For the text-containing cell, return its midpoint in [X, Y] coordinate format. 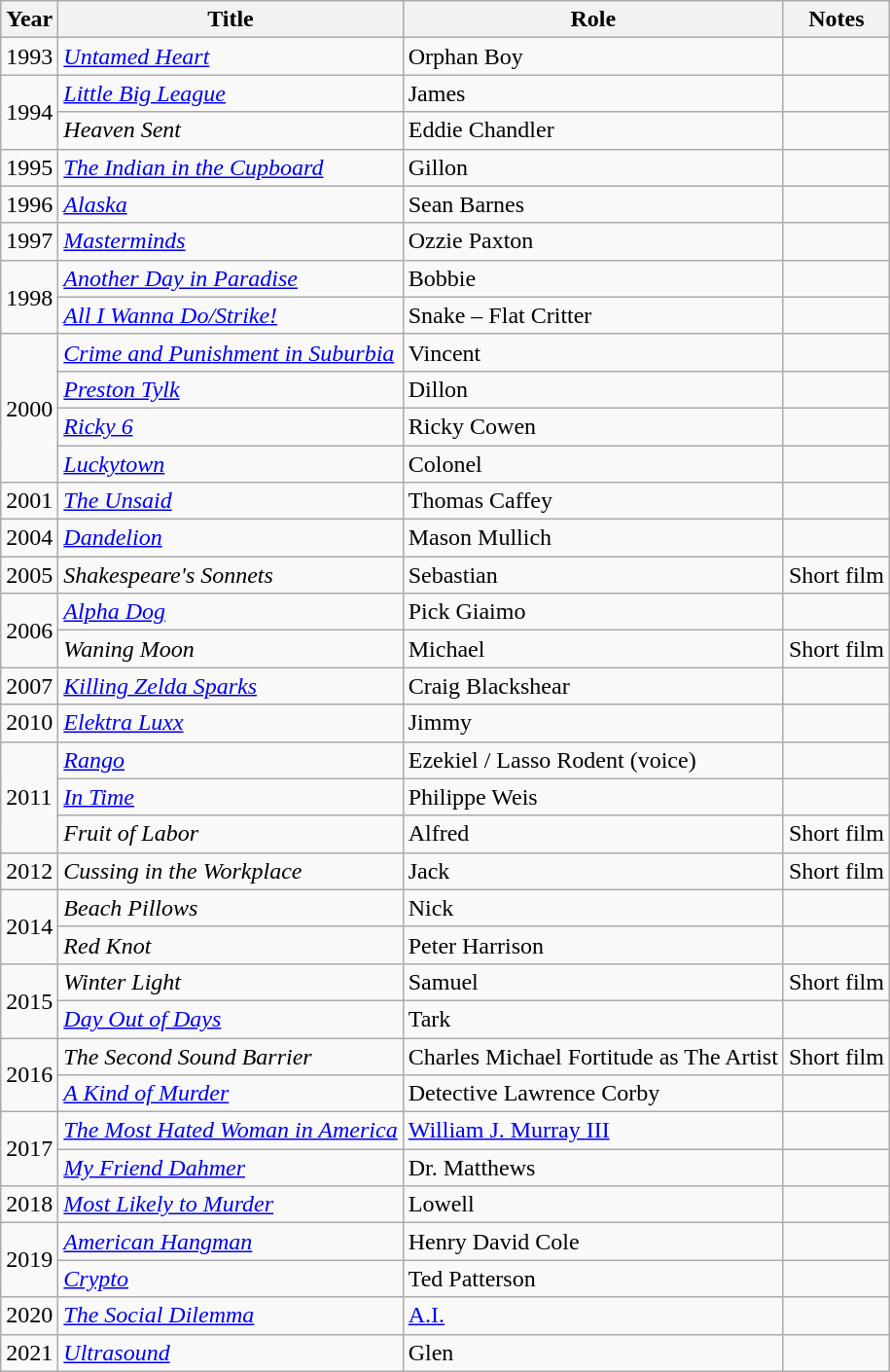
2006 [29, 631]
Vincent [593, 352]
Elektra Luxx [231, 723]
2012 [29, 871]
The Unsaid [231, 501]
Nick [593, 908]
1995 [29, 167]
The Indian in the Cupboard [231, 167]
A.I. [593, 1316]
2000 [29, 408]
1997 [29, 241]
Dandelion [231, 538]
2004 [29, 538]
Mason Mullich [593, 538]
Masterminds [231, 241]
2016 [29, 1074]
Most Likely to Murder [231, 1205]
Glen [593, 1353]
Sean Barnes [593, 204]
Rango [231, 760]
2020 [29, 1316]
Waning Moon [231, 649]
2005 [29, 575]
Another Day in Paradise [231, 278]
Day Out of Days [231, 1019]
Lowell [593, 1205]
American Hangman [231, 1242]
Alpha Dog [231, 612]
Crime and Punishment in Suburbia [231, 352]
Michael [593, 649]
The Second Sound Barrier [231, 1056]
A Kind of Murder [231, 1094]
2014 [29, 926]
All I Wanna Do/Strike! [231, 315]
Orphan Boy [593, 56]
2007 [29, 686]
Heaven Sent [231, 130]
2015 [29, 1000]
Snake – Flat Critter [593, 315]
Ultrasound [231, 1353]
Notes [837, 19]
Pick Giaimo [593, 612]
Fruit of Labor [231, 834]
2017 [29, 1149]
Henry David Cole [593, 1242]
Dr. Matthews [593, 1168]
The Social Dilemma [231, 1316]
Bobbie [593, 278]
Killing Zelda Sparks [231, 686]
1998 [29, 297]
Red Knot [231, 945]
In Time [231, 797]
Alaska [231, 204]
Cussing in the Workplace [231, 871]
Jack [593, 871]
Crypto [231, 1279]
Thomas Caffey [593, 501]
Shakespeare's Sonnets [231, 575]
Peter Harrison [593, 945]
2018 [29, 1205]
The Most Hated Woman in America [231, 1131]
Sebastian [593, 575]
Ted Patterson [593, 1279]
Jimmy [593, 723]
Beach Pillows [231, 908]
Samuel [593, 982]
1993 [29, 56]
Title [231, 19]
Dillon [593, 389]
William J. Murray III [593, 1131]
2019 [29, 1260]
2010 [29, 723]
1996 [29, 204]
1994 [29, 112]
Role [593, 19]
2001 [29, 501]
Tark [593, 1019]
Philippe Weis [593, 797]
Preston Tylk [231, 389]
My Friend Dahmer [231, 1168]
Eddie Chandler [593, 130]
Winter Light [231, 982]
Little Big League [231, 93]
Colonel [593, 464]
Ricky 6 [231, 426]
Alfred [593, 834]
2021 [29, 1353]
Year [29, 19]
Charles Michael Fortitude as The Artist [593, 1056]
Luckytown [231, 464]
Detective Lawrence Corby [593, 1094]
James [593, 93]
Ricky Cowen [593, 426]
Craig Blackshear [593, 686]
Ozzie Paxton [593, 241]
Gillon [593, 167]
Ezekiel / Lasso Rodent (voice) [593, 760]
Untamed Heart [231, 56]
2011 [29, 797]
